Scan for the cell matching the given text and deliver its (x, y) coordinate at center. 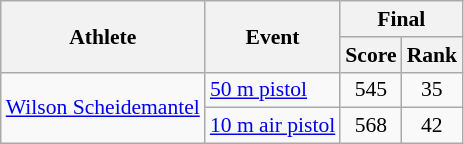
Wilson Scheidemantel (103, 108)
Final (401, 19)
50 m pistol (272, 90)
35 (432, 90)
Event (272, 36)
545 (370, 90)
Athlete (103, 36)
Rank (432, 55)
568 (370, 126)
42 (432, 126)
10 m air pistol (272, 126)
Score (370, 55)
